Detect which cell encompasses the target text, then output its [x, y] center coordinate. 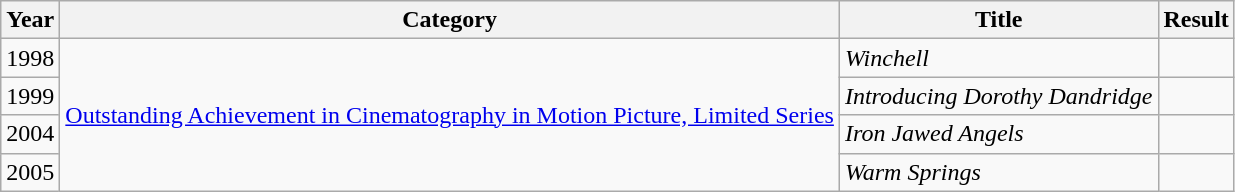
2005 [30, 172]
Outstanding Achievement in Cinematography in Motion Picture, Limited Series [450, 115]
Title [998, 20]
Warm Springs [998, 172]
Winchell [998, 58]
1998 [30, 58]
Result [1196, 20]
Category [450, 20]
Introducing Dorothy Dandridge [998, 96]
2004 [30, 134]
Year [30, 20]
Iron Jawed Angels [998, 134]
1999 [30, 96]
